Identify which cell holds the provided text, then report its (x, y) central coordinate. 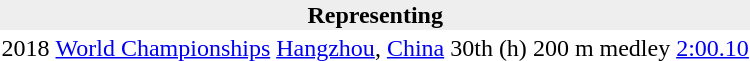
Representing (375, 15)
